Find where the given text appears and provide that cell's center as [X, Y] coordinate. 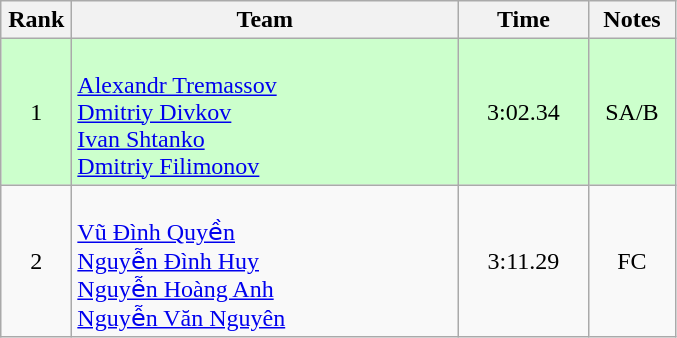
1 [36, 112]
Rank [36, 20]
3:02.34 [524, 112]
SA/B [632, 112]
Alexandr TremassovDmitriy DivkovIvan ShtankoDmitriy Filimonov [265, 112]
Team [265, 20]
Vũ Đình QuyềnNguyễn Đình HuyNguyễn Hoàng AnhNguyễn Văn Nguyên [265, 261]
2 [36, 261]
Notes [632, 20]
3:11.29 [524, 261]
FC [632, 261]
Time [524, 20]
